For the text-containing cell, return its midpoint in [X, Y] coordinate format. 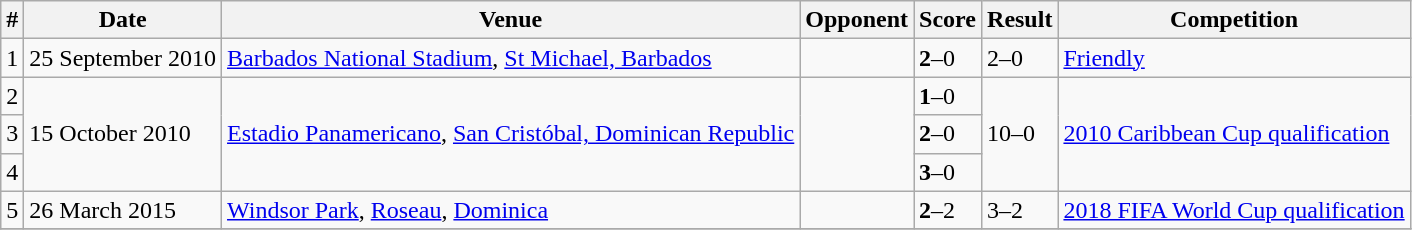
25 September 2010 [123, 58]
Venue [511, 20]
Competition [1234, 20]
4 [12, 172]
Date [123, 20]
26 March 2015 [123, 210]
2018 FIFA World Cup qualification [1234, 210]
Opponent [857, 20]
3–2 [1020, 210]
15 October 2010 [123, 134]
3–0 [948, 172]
Estadio Panamericano, San Cristóbal, Dominican Republic [511, 134]
Result [1020, 20]
Friendly [1234, 58]
3 [12, 134]
5 [12, 210]
# [12, 20]
2010 Caribbean Cup qualification [1234, 134]
Windsor Park, Roseau, Dominica [511, 210]
1 [12, 58]
Score [948, 20]
1–0 [948, 96]
10–0 [1020, 134]
Barbados National Stadium, St Michael, Barbados [511, 58]
2–2 [948, 210]
2 [12, 96]
